Return the [x, y] coordinate for the center point of the cell that contains the specified text.  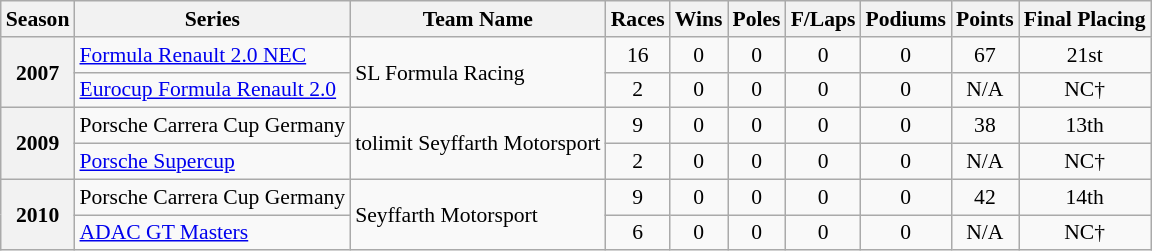
42 [985, 197]
2007 [38, 72]
Seyffarth Motorsport [478, 214]
2009 [38, 144]
Final Placing [1085, 19]
ADAC GT Masters [212, 233]
Porsche Supercup [212, 162]
Podiums [906, 19]
Team Name [478, 19]
6 [638, 233]
Wins [699, 19]
14th [1085, 197]
Points [985, 19]
Poles [757, 19]
67 [985, 55]
F/Laps [824, 19]
38 [985, 126]
Series [212, 19]
Season [38, 19]
2010 [38, 214]
Eurocup Formula Renault 2.0 [212, 90]
21st [1085, 55]
13th [1085, 126]
SL Formula Racing [478, 72]
16 [638, 55]
Races [638, 19]
Formula Renault 2.0 NEC [212, 55]
tolimit Seyffarth Motorsport [478, 144]
